Scan for the cell matching the given text and deliver its [X, Y] coordinate at center. 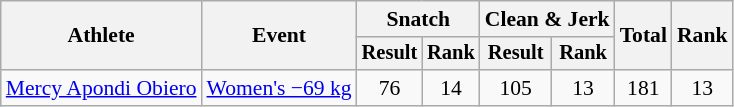
Total [644, 36]
181 [644, 88]
105 [516, 88]
76 [390, 88]
Snatch [418, 19]
14 [451, 88]
Athlete [102, 36]
Event [280, 36]
Clean & Jerk [548, 19]
Mercy Apondi Obiero [102, 88]
Women's −69 kg [280, 88]
